Provide the [x, y] coordinate of the cell's center where the given text is located.  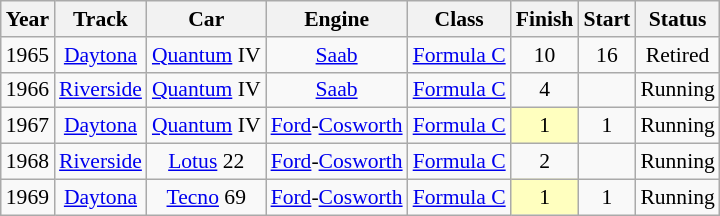
Car [206, 19]
Year [28, 19]
Finish [545, 19]
1969 [28, 197]
Engine [337, 19]
1968 [28, 162]
10 [545, 55]
Track [100, 19]
Status [677, 19]
Start [606, 19]
2 [545, 162]
Retired [677, 55]
Tecno 69 [206, 197]
Lotus 22 [206, 162]
1966 [28, 90]
16 [606, 55]
1965 [28, 55]
4 [545, 90]
1967 [28, 126]
Class [460, 19]
